Detect which cell encompasses the target text, then output its (x, y) center coordinate. 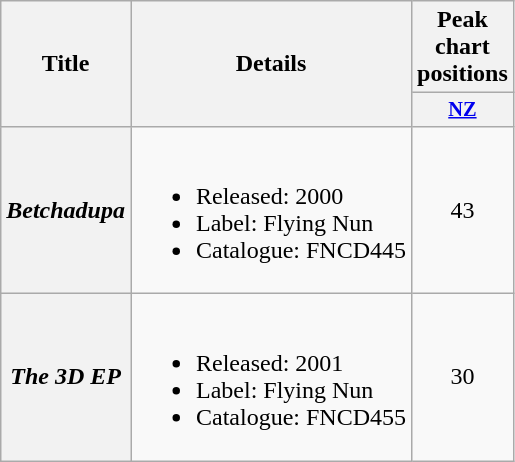
Title (66, 64)
Betchadupa (66, 210)
Details (270, 64)
Peak chart positions (463, 47)
NZ (463, 110)
43 (463, 210)
Released: 2001Label: Flying NunCatalogue: FNCD455 (270, 378)
Released: 2000Label: Flying NunCatalogue: FNCD445 (270, 210)
30 (463, 378)
The 3D EP (66, 378)
